Locate the cell with the specified text and output its (X, Y) center coordinate. 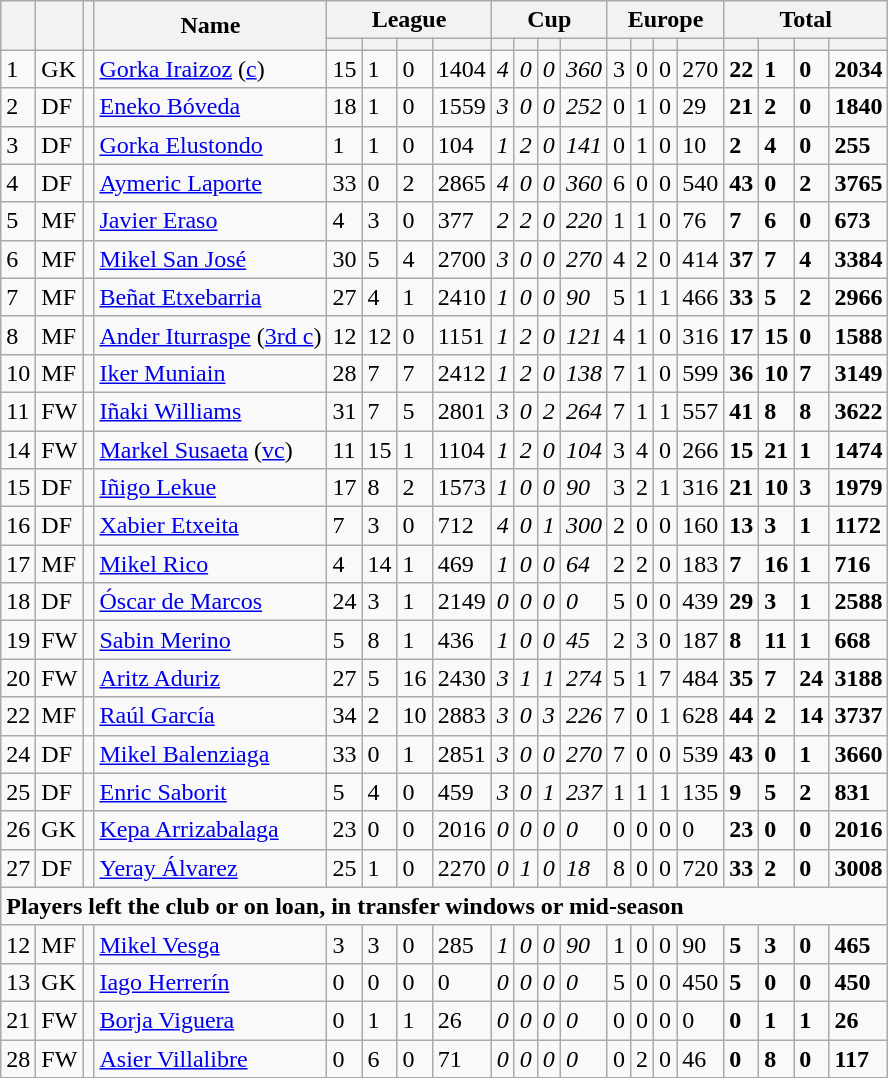
716 (858, 564)
Borja Viguera (210, 1020)
831 (858, 792)
Mikel Balenziaga (210, 754)
1979 (858, 488)
255 (858, 145)
484 (700, 678)
469 (462, 564)
439 (700, 602)
3188 (858, 678)
3008 (858, 868)
44 (742, 716)
459 (462, 792)
Iñigo Lekue (210, 488)
Javier Eraso (210, 221)
41 (742, 411)
Mikel Vesga (210, 944)
466 (700, 297)
76 (700, 221)
2801 (462, 411)
599 (700, 373)
3737 (858, 716)
117 (858, 1059)
2034 (858, 69)
539 (700, 754)
141 (584, 145)
Gorka Elustondo (210, 145)
2412 (462, 373)
Name (210, 26)
1151 (462, 335)
187 (700, 640)
220 (584, 221)
414 (700, 259)
138 (584, 373)
628 (700, 716)
Enric Saborit (210, 792)
274 (584, 678)
League (409, 20)
Sabin Merino (210, 640)
3149 (858, 373)
300 (584, 526)
9 (742, 792)
37 (742, 259)
160 (700, 526)
226 (584, 716)
Players left the club or on loan, in transfer windows or mid-season (444, 906)
183 (700, 564)
557 (700, 411)
135 (700, 792)
121 (584, 335)
64 (584, 564)
Europe (665, 20)
2966 (858, 297)
Mikel Rico (210, 564)
3622 (858, 411)
Asier Villalibre (210, 1059)
2149 (462, 602)
35 (742, 678)
Ander Iturraspe (3rd c) (210, 335)
Yeray Álvarez (210, 868)
Aymeric Laporte (210, 183)
Gorka Iraizoz (c) (210, 69)
Óscar de Marcos (210, 602)
668 (858, 640)
1404 (462, 69)
Total (806, 20)
2851 (462, 754)
237 (584, 792)
Raúl García (210, 716)
540 (700, 183)
3765 (858, 183)
2700 (462, 259)
2430 (462, 678)
1573 (462, 488)
1840 (858, 107)
34 (344, 716)
Cup (549, 20)
Aritz Aduriz (210, 678)
46 (700, 1059)
436 (462, 640)
Iker Muniain (210, 373)
Eneko Bóveda (210, 107)
31 (344, 411)
1559 (462, 107)
36 (742, 373)
264 (584, 411)
2865 (462, 183)
252 (584, 107)
1172 (858, 526)
1474 (858, 449)
Iago Herrerín (210, 982)
2588 (858, 602)
1104 (462, 449)
1588 (858, 335)
Iñaki Williams (210, 411)
Mikel San José (210, 259)
19 (18, 640)
2270 (462, 868)
Markel Susaeta (vc) (210, 449)
20 (18, 678)
3384 (858, 259)
266 (700, 449)
2410 (462, 297)
30 (344, 259)
Xabier Etxeita (210, 526)
285 (462, 944)
712 (462, 526)
3660 (858, 754)
45 (584, 640)
673 (858, 221)
465 (858, 944)
377 (462, 221)
Beñat Etxebarria (210, 297)
720 (700, 868)
71 (462, 1059)
Kepa Arrizabalaga (210, 830)
2883 (462, 716)
